Provide the (x, y) coordinate of the cell's center where the given text is located.  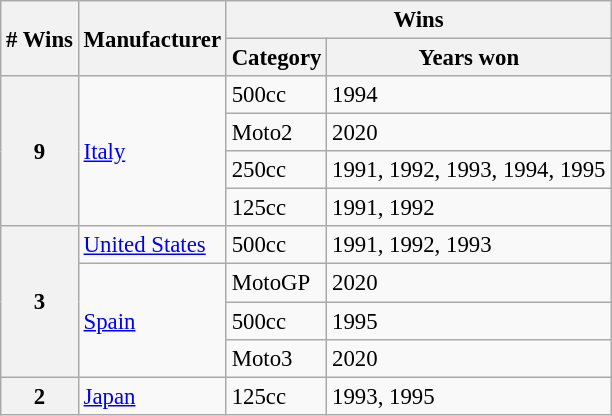
1995 (469, 321)
1993, 1995 (469, 396)
1991, 1992, 1993, 1994, 1995 (469, 170)
250cc (276, 170)
Italy (152, 151)
2 (40, 396)
# Wins (40, 38)
Wins (418, 20)
United States (152, 245)
Japan (152, 396)
Years won (469, 58)
9 (40, 151)
Moto3 (276, 358)
1991, 1992 (469, 208)
Category (276, 58)
Moto2 (276, 133)
3 (40, 301)
Manufacturer (152, 38)
1994 (469, 95)
1991, 1992, 1993 (469, 245)
Spain (152, 320)
MotoGP (276, 283)
